Return [x, y] of the center of cell containing provided text 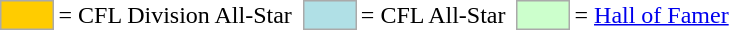
= CFL All-Star [433, 15]
= CFL Division All-Star [175, 15]
